Capture the cell that displays the provided text and extract its [X, Y] central coordinate. 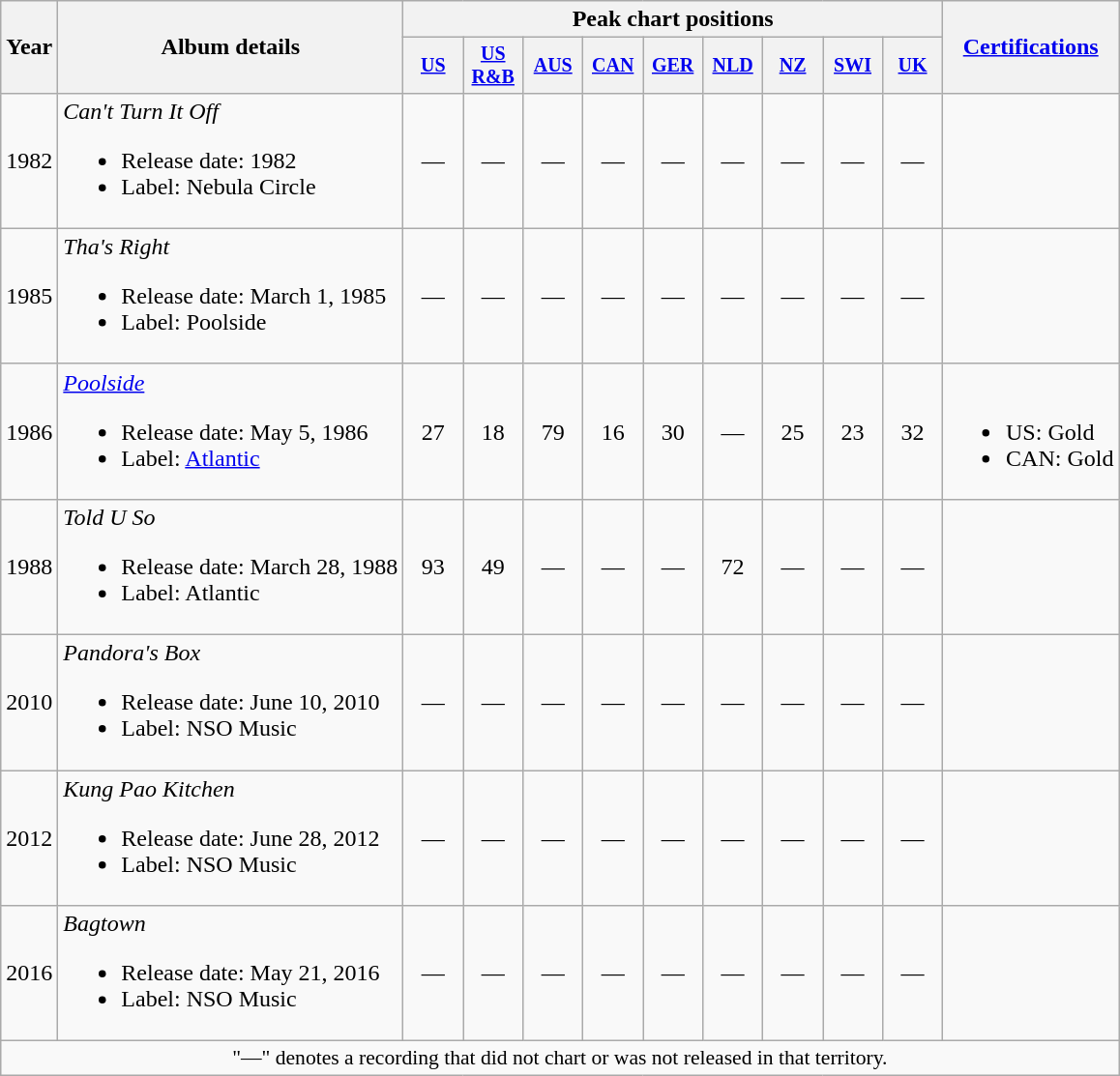
Tha's RightRelease date: March 1, 1985 Label: Poolside [230, 296]
2012 [29, 838]
Certifications [1031, 47]
Told U SoRelease date: March 28, 1988Label: Atlantic [230, 567]
"—" denotes a recording that did not chart or was not released in that territory. [560, 1059]
1985 [29, 296]
1986 [29, 431]
SWI [853, 66]
Album details [230, 47]
72 [733, 567]
PoolsideRelease date: May 5, 1986Label: Atlantic [230, 431]
49 [493, 567]
NZ [793, 66]
2016 [29, 974]
79 [553, 431]
2010 [29, 703]
1988 [29, 567]
Peak chart positions [673, 19]
US: Gold CAN: Gold [1031, 431]
NLD [733, 66]
BagtownRelease date: May 21, 2016Label: NSO Music [230, 974]
CAN [613, 66]
18 [493, 431]
30 [673, 431]
Year [29, 47]
1982 [29, 160]
25 [793, 431]
USR&B [493, 66]
AUS [553, 66]
US [433, 66]
32 [913, 431]
Kung Pao KitchenRelease date: June 28, 2012Label: NSO Music [230, 838]
Can't Turn It OffRelease date: 1982Label: Nebula Circle [230, 160]
Pandora's BoxRelease date: June 10, 2010Label: NSO Music [230, 703]
27 [433, 431]
93 [433, 567]
GER [673, 66]
16 [613, 431]
23 [853, 431]
UK [913, 66]
